Provide the (x, y) coordinate of the cell's center where the given text is located.  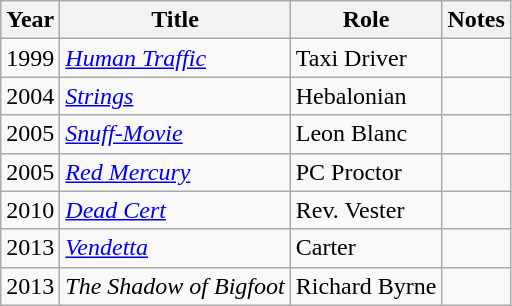
Rev. Vester (366, 210)
Leon Blanc (366, 134)
Snuff-Movie (175, 134)
Strings (175, 96)
Title (175, 20)
Year (30, 20)
Human Traffic (175, 58)
2010 (30, 210)
Carter (366, 248)
1999 (30, 58)
Role (366, 20)
2004 (30, 96)
Red Mercury (175, 172)
Hebalonian (366, 96)
Dead Cert (175, 210)
Vendetta (175, 248)
Richard Byrne (366, 286)
PC Proctor (366, 172)
Taxi Driver (366, 58)
The Shadow of Bigfoot (175, 286)
Notes (476, 20)
